Scan for the cell matching the given text and deliver its [x, y] coordinate at center. 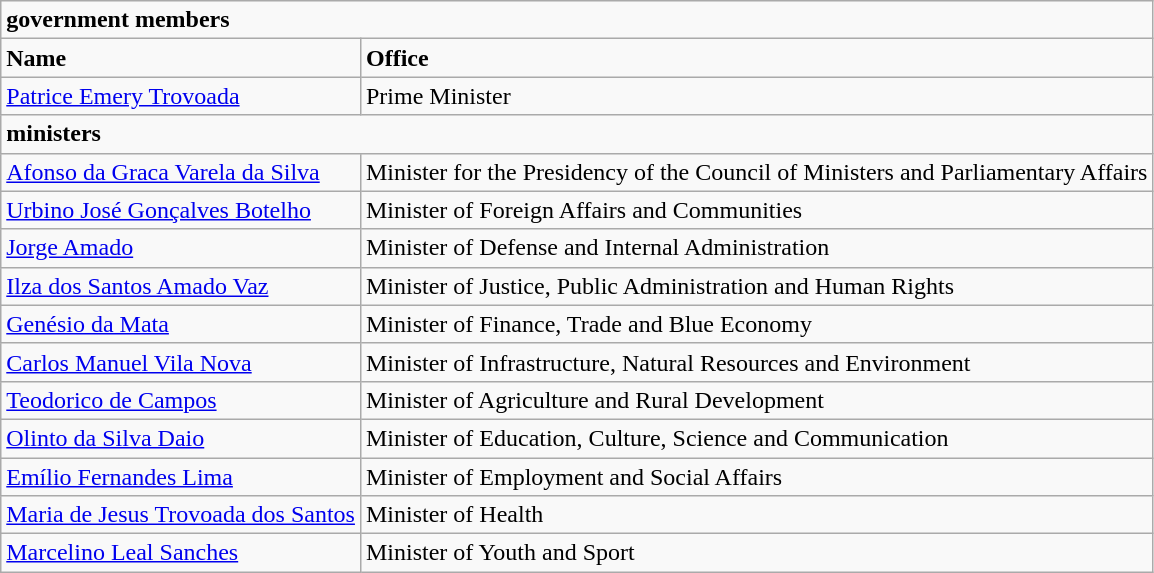
Minister of Health [756, 515]
Prime Minister [756, 96]
Minister of Agriculture and Rural Development [756, 400]
Maria de Jesus Trovoada dos Santos [181, 515]
Genésio da Mata [181, 324]
Emílio Fernandes Lima [181, 477]
Name [181, 58]
Minister of Foreign Affairs and Communities [756, 210]
Afonso da Graca Varela da Silva [181, 172]
Ilza dos Santos Amado Vaz [181, 286]
Minister of Finance, Trade and Blue Economy [756, 324]
Marcelino Leal Sanches [181, 553]
Minister of Employment and Social Affairs [756, 477]
Minister of Education, Culture, Science and Communication [756, 438]
Teodorico de Campos [181, 400]
Minister of Defense and Internal Administration [756, 248]
Minister for the Presidency of the Council of Ministers and Parliamentary Affairs [756, 172]
Office [756, 58]
Minister of Justice, Public Administration and Human Rights [756, 286]
Patrice Emery Trovoada [181, 96]
government members [577, 20]
Minister of Infrastructure, Natural Resources and Environment [756, 362]
Minister of Youth and Sport [756, 553]
Olinto da Silva Daio [181, 438]
ministers [577, 134]
Urbino José Gonçalves Botelho [181, 210]
Carlos Manuel Vila Nova [181, 362]
Jorge Amado [181, 248]
